Capture the cell that displays the provided text and extract its (x, y) central coordinate. 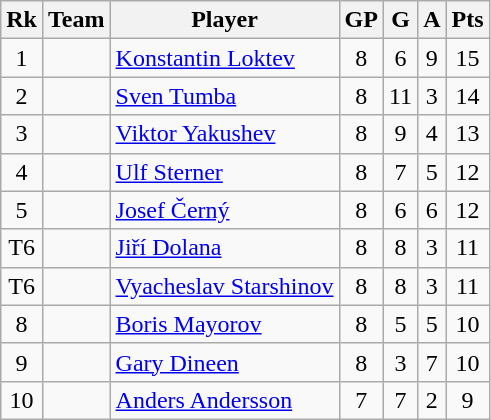
Anders Andersson (224, 400)
Gary Dineen (224, 362)
15 (468, 58)
14 (468, 96)
13 (468, 134)
Konstantin Loktev (224, 58)
GP (361, 20)
Pts (468, 20)
Viktor Yakushev (224, 134)
1 (22, 58)
Boris Mayorov (224, 324)
Sven Tumba (224, 96)
Rk (22, 20)
Vyacheslav Starshinov (224, 286)
Jiří Dolana (224, 248)
Player (224, 20)
Ulf Sterner (224, 172)
Team (76, 20)
A (432, 20)
G (400, 20)
Josef Černý (224, 210)
